For the text-containing cell, return its midpoint in [X, Y] coordinate format. 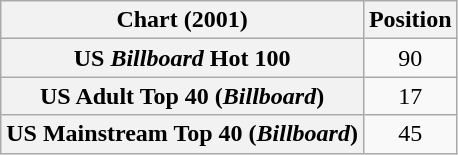
US Billboard Hot 100 [182, 58]
45 [410, 134]
US Mainstream Top 40 (Billboard) [182, 134]
Position [410, 20]
17 [410, 96]
Chart (2001) [182, 20]
US Adult Top 40 (Billboard) [182, 96]
90 [410, 58]
